Provide the (X, Y) coordinate of the cell's center where the given text is located.  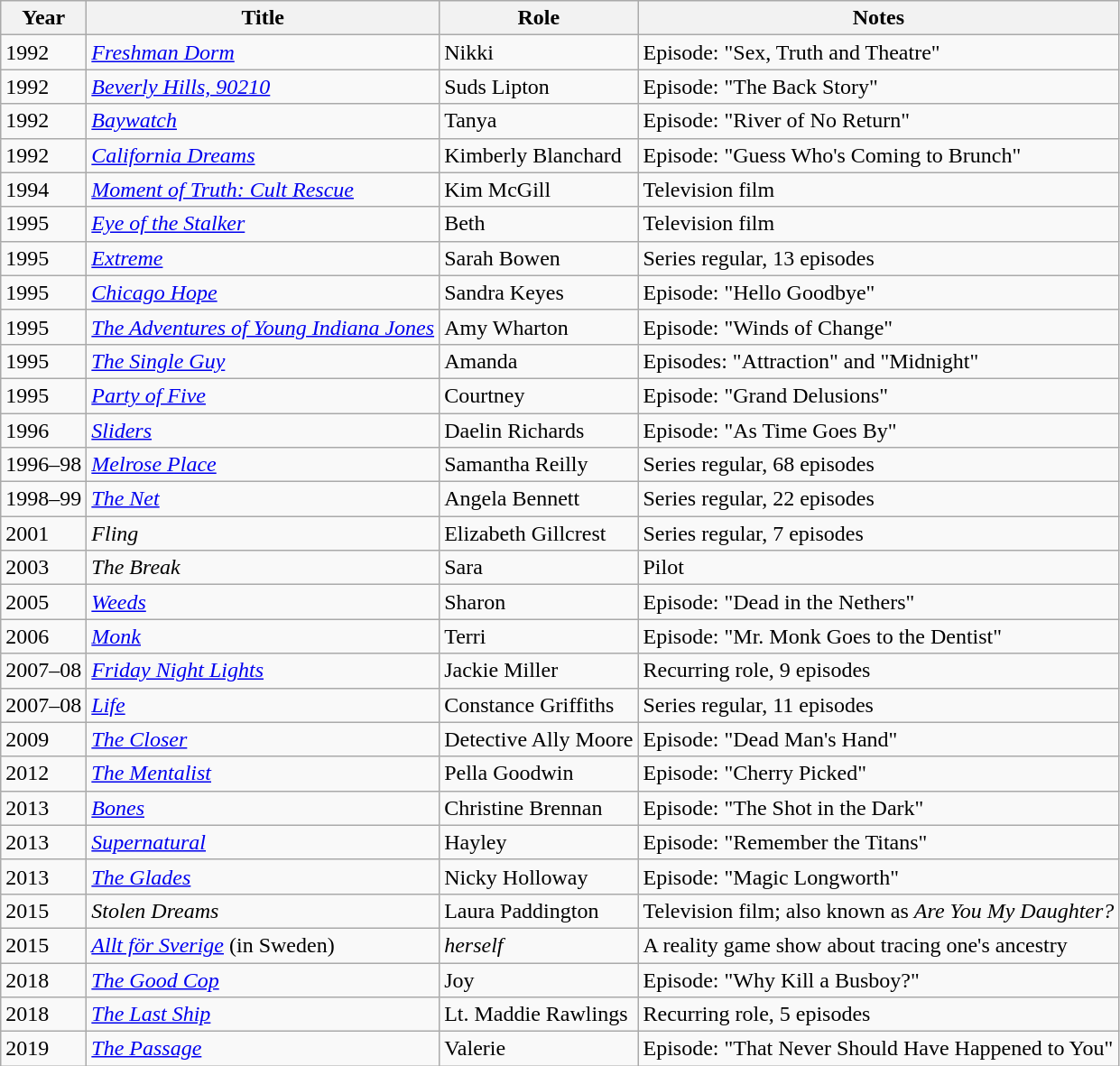
The Glades (264, 876)
Episode: "River of No Return" (879, 121)
Jackie Miller (539, 671)
Episode: "Why Kill a Busboy?" (879, 979)
2003 (43, 568)
Moment of Truth: Cult Rescue (264, 190)
Episode: "Dead in the Nethers" (879, 602)
Recurring role, 9 episodes (879, 671)
Episode: "The Back Story" (879, 87)
Episode: "Cherry Picked" (879, 774)
Sandra Keyes (539, 292)
Episode: "Remember the Titans" (879, 842)
Episode: "That Never Should Have Happened to You" (879, 1049)
Year (43, 18)
Chicago Hope (264, 292)
Lt. Maddie Rawlings (539, 1015)
The Break (264, 568)
The Closer (264, 739)
Pilot (879, 568)
Episode: "The Shot in the Dark" (879, 808)
2001 (43, 533)
The Last Ship (264, 1015)
1998–99 (43, 499)
Sharon (539, 602)
Tanya (539, 121)
Sliders (264, 431)
Beth (539, 224)
The Single Guy (264, 361)
Daelin Richards (539, 431)
Party of Five (264, 395)
Freshman Dorm (264, 52)
Bones (264, 808)
Episode: "Sex, Truth and Theatre" (879, 52)
Weeds (264, 602)
Valerie (539, 1049)
Christine Brennan (539, 808)
Series regular, 68 episodes (879, 465)
Episode: "Grand Delusions" (879, 395)
Series regular, 13 episodes (879, 258)
Episode: "Winds of Change" (879, 327)
Beverly Hills, 90210 (264, 87)
Baywatch (264, 121)
Joy (539, 979)
Episode: "Hello Goodbye" (879, 292)
Kimberly Blanchard (539, 155)
1996 (43, 431)
The Mentalist (264, 774)
California Dreams (264, 155)
Role (539, 18)
Sarah Bowen (539, 258)
Friday Night Lights (264, 671)
The Good Cop (264, 979)
Samantha Reilly (539, 465)
Nikki (539, 52)
Suds Lipton (539, 87)
Eye of the Stalker (264, 224)
Fling (264, 533)
Life (264, 705)
Episode: "Magic Longworth" (879, 876)
Monk (264, 636)
Episode: "As Time Goes By" (879, 431)
Amanda (539, 361)
2005 (43, 602)
Supernatural (264, 842)
Episode: "Dead Man's Hand" (879, 739)
Recurring role, 5 episodes (879, 1015)
The Passage (264, 1049)
2019 (43, 1049)
Episode: "Mr. Monk Goes to the Dentist" (879, 636)
Series regular, 11 episodes (879, 705)
2009 (43, 739)
1996–98 (43, 465)
Extreme (264, 258)
Series regular, 7 episodes (879, 533)
Melrose Place (264, 465)
Allt för Sverige (in Sweden) (264, 945)
Amy Wharton (539, 327)
Nicky Holloway (539, 876)
Courtney (539, 395)
Detective Ally Moore (539, 739)
The Net (264, 499)
Television film; also known as Are You My Daughter? (879, 911)
Hayley (539, 842)
Stolen Dreams (264, 911)
A reality game show about tracing one's ancestry (879, 945)
Notes (879, 18)
Constance Griffiths (539, 705)
Elizabeth Gillcrest (539, 533)
Title (264, 18)
Pella Goodwin (539, 774)
2012 (43, 774)
2006 (43, 636)
Episodes: "Attraction" and "Midnight" (879, 361)
Series regular, 22 episodes (879, 499)
Kim McGill (539, 190)
1994 (43, 190)
The Adventures of Young Indiana Jones (264, 327)
Sara (539, 568)
Laura Paddington (539, 911)
herself (539, 945)
Terri (539, 636)
Angela Bennett (539, 499)
Episode: "Guess Who's Coming to Brunch" (879, 155)
